Locate the cell with the specified text and output its (x, y) center coordinate. 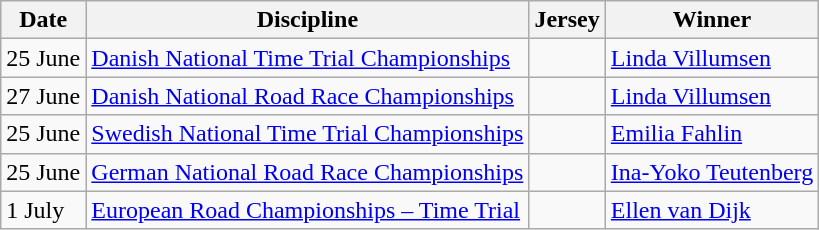
Ellen van Dijk (712, 210)
Emilia Fahlin (712, 134)
Jersey (567, 20)
Danish National Time Trial Championships (308, 58)
Date (44, 20)
27 June (44, 96)
German National Road Race Championships (308, 172)
Danish National Road Race Championships (308, 96)
European Road Championships – Time Trial (308, 210)
Ina-Yoko Teutenberg (712, 172)
1 July (44, 210)
Discipline (308, 20)
Swedish National Time Trial Championships (308, 134)
Winner (712, 20)
